Return the (x, y) coordinate for the center point of the cell that contains the specified text.  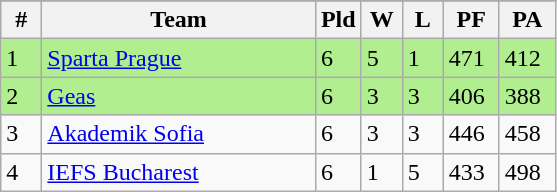
446 (471, 134)
498 (527, 172)
PA (527, 20)
Sparta Prague (179, 58)
IEFS Bucharest (179, 172)
# (22, 20)
Akademik Sofia (179, 134)
4 (22, 172)
433 (471, 172)
458 (527, 134)
Team (179, 20)
W (382, 20)
PF (471, 20)
L (422, 20)
388 (527, 96)
2 (22, 96)
412 (527, 58)
471 (471, 58)
Pld (338, 20)
Geas (179, 96)
406 (471, 96)
